Return [x, y] of the center of cell containing provided text 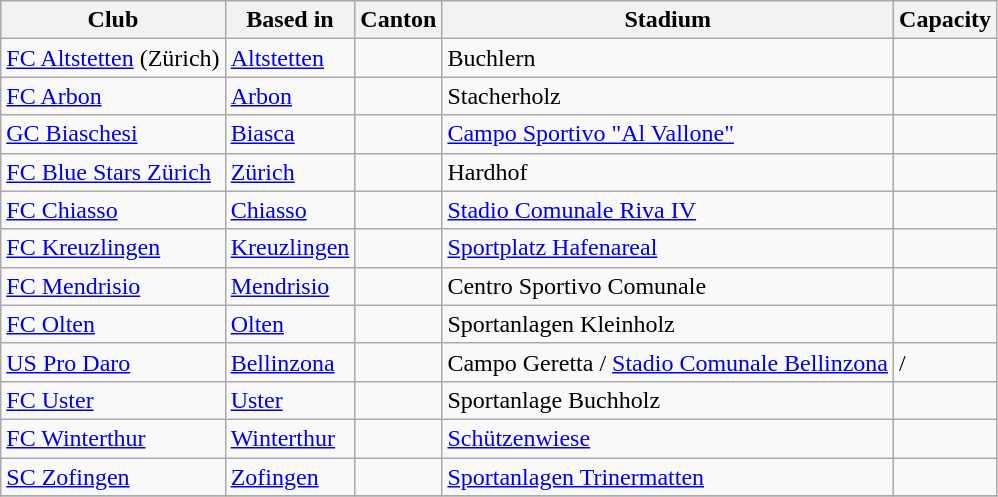
Chiasso [290, 210]
Zofingen [290, 477]
FC Uster [113, 400]
Biasca [290, 134]
Zürich [290, 172]
Stadio Comunale Riva IV [668, 210]
Kreuzlingen [290, 248]
Canton [398, 20]
FC Kreuzlingen [113, 248]
Campo Geretta / Stadio Comunale Bellinzona [668, 362]
Winterthur [290, 438]
Stacherholz [668, 96]
FC Chiasso [113, 210]
Sportanlagen Trinermatten [668, 477]
Arbon [290, 96]
Sportanlage Buchholz [668, 400]
Centro Sportivo Comunale [668, 286]
GC Biaschesi [113, 134]
Bellinzona [290, 362]
FC Altstetten (Zürich) [113, 58]
Schützenwiese [668, 438]
Uster [290, 400]
FC Winterthur [113, 438]
Altstetten [290, 58]
/ [946, 362]
Sportplatz Hafenareal [668, 248]
Olten [290, 324]
Based in [290, 20]
US Pro Daro [113, 362]
Hardhof [668, 172]
FC Mendrisio [113, 286]
Capacity [946, 20]
Mendrisio [290, 286]
SC Zofingen [113, 477]
Club [113, 20]
FC Blue Stars Zürich [113, 172]
FC Olten [113, 324]
FC Arbon [113, 96]
Buchlern [668, 58]
Sportanlagen Kleinholz [668, 324]
Campo Sportivo "Al Vallone" [668, 134]
Stadium [668, 20]
